Return [x, y] of the center of cell containing provided text 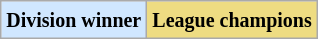
League champions [232, 20]
Division winner [74, 20]
